Determine the (x, y) coordinate at the center of the cell enclosing the given text.  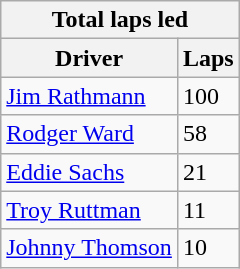
11 (208, 210)
Eddie Sachs (90, 172)
Johnny Thomson (90, 248)
Jim Rathmann (90, 96)
Total laps led (120, 20)
Rodger Ward (90, 134)
21 (208, 172)
Laps (208, 58)
Troy Ruttman (90, 210)
100 (208, 96)
Driver (90, 58)
58 (208, 134)
10 (208, 248)
